Capture the cell that displays the provided text and extract its (x, y) central coordinate. 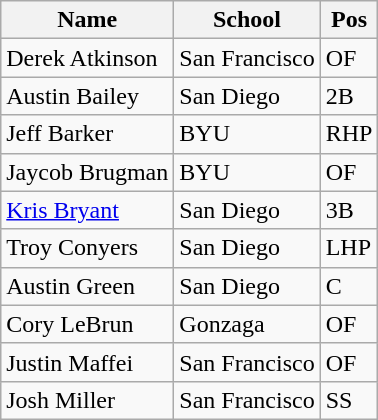
Derek Atkinson (88, 58)
3B (349, 210)
Austin Green (88, 286)
Jaycob Brugman (88, 172)
Jeff Barker (88, 134)
Justin Maffei (88, 362)
Josh Miller (88, 400)
Austin Bailey (88, 96)
Troy Conyers (88, 248)
C (349, 286)
Pos (349, 20)
Kris Bryant (88, 210)
2B (349, 96)
School (247, 20)
Name (88, 20)
LHP (349, 248)
SS (349, 400)
RHP (349, 134)
Gonzaga (247, 324)
Cory LeBrun (88, 324)
